Determine the (X, Y) coordinate at the center of the cell enclosing the given text.  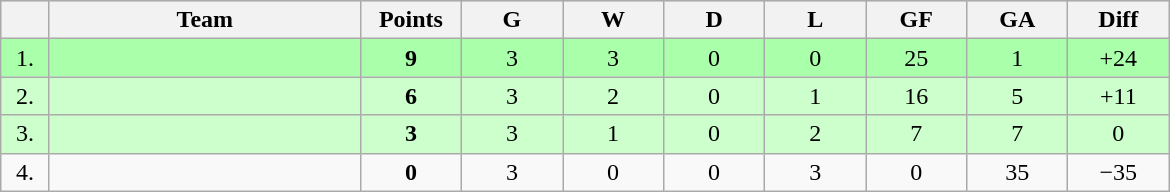
4. (26, 172)
35 (1018, 172)
+11 (1118, 96)
Points (410, 20)
1. (26, 58)
GA (1018, 20)
D (714, 20)
G (512, 20)
16 (916, 96)
25 (916, 58)
Team (204, 20)
9 (410, 58)
5 (1018, 96)
W (612, 20)
−35 (1118, 172)
3. (26, 134)
GF (916, 20)
Diff (1118, 20)
L (816, 20)
6 (410, 96)
2. (26, 96)
+24 (1118, 58)
